Capture the cell that displays the provided text and extract its [X, Y] central coordinate. 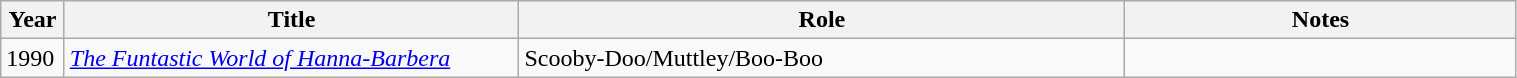
Role [822, 20]
1990 [33, 58]
Year [33, 20]
Title [292, 20]
Notes [1320, 20]
The Funtastic World of Hanna-Barbera [292, 58]
Scooby-Doo/Muttley/Boo-Boo [822, 58]
